Identify which cell holds the provided text, then report its [X, Y] central coordinate. 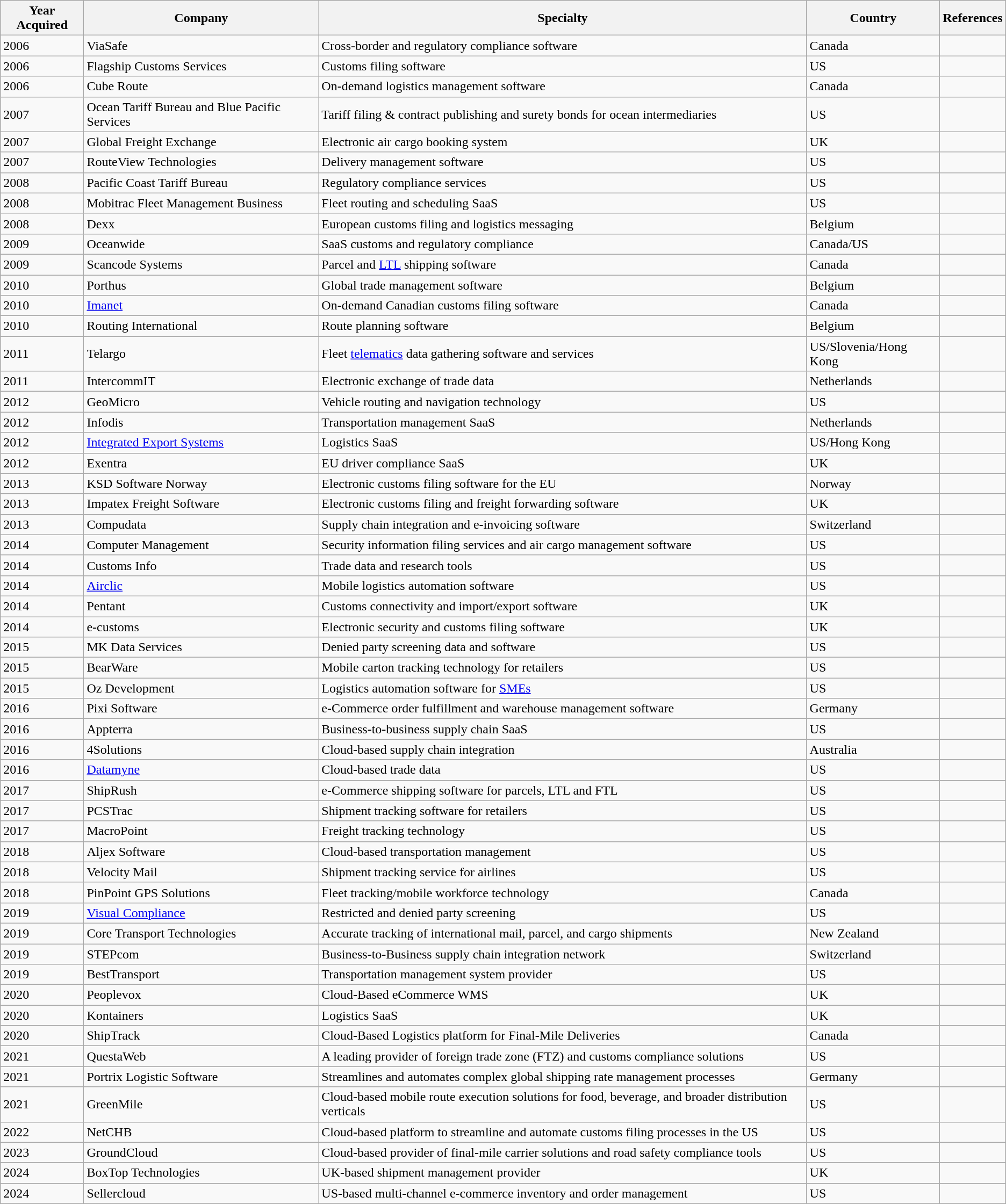
On-demand logistics management software [563, 86]
Cloud-Based eCommerce WMS [563, 995]
Logistics automation software for SMEs [563, 688]
BestTransport [201, 975]
Sellercloud [201, 1193]
Cloud-Based Logistics platform for Final-Mile Deliveries [563, 1036]
Canada/US [873, 244]
Oceanwide [201, 244]
Velocity Mail [201, 872]
Vehicle routing and navigation technology [563, 402]
Impatex Freight Software [201, 504]
Country [873, 18]
Transportation management system provider [563, 975]
Cloud-based transportation management [563, 852]
Customs connectivity and import/export software [563, 606]
Routing International [201, 326]
Mobile logistics automation software [563, 586]
Kontainers [201, 1015]
Denied party screening data and software [563, 647]
Electronic security and customs filing software [563, 627]
Aljex Software [201, 852]
On-demand Canadian customs filing software [563, 306]
Restricted and denied party screening [563, 913]
Visual Compliance [201, 913]
Fleet routing and scheduling SaaS [563, 203]
Streamlines and automates complex global shipping rate management processes [563, 1077]
Global trade management software [563, 285]
Delivery management software [563, 162]
MK Data Services [201, 647]
2023 [42, 1152]
Parcel and LTL shipping software [563, 264]
e-Commerce shipping software for parcels, LTL and FTL [563, 790]
Company [201, 18]
e-customs [201, 627]
Core Transport Technologies [201, 933]
Cube Route [201, 86]
BearWare [201, 668]
Fleet telematics data gathering software and services [563, 354]
Porthus [201, 285]
Pentant [201, 606]
Fleet tracking/mobile workforce technology [563, 892]
US-based multi-channel e-commerce inventory and order management [563, 1193]
Freight tracking technology [563, 831]
Cloud-based trade data [563, 770]
Mobitrac Fleet Management Business [201, 203]
Datamyne [201, 770]
Regulatory compliance services [563, 183]
Telargo [201, 354]
References [973, 18]
GroundCloud [201, 1152]
Year Acquired [42, 18]
ShipRush [201, 790]
Electronic air cargo booking system [563, 142]
STEPcom [201, 954]
Peoplevox [201, 995]
Business-to-business supply chain SaaS [563, 729]
RouteView Technologies [201, 162]
Mobile carton tracking technology for retailers [563, 668]
Australia [873, 749]
Computer Management [201, 545]
ShipTrack [201, 1036]
Imanet [201, 306]
Flagship Customs Services [201, 66]
ViaSafe [201, 46]
Ocean Tariff Bureau and Blue Pacific Services [201, 114]
Security information filing services and air cargo management software [563, 545]
MacroPoint [201, 831]
QuestaWeb [201, 1056]
e-Commerce order fulfillment and warehouse management software [563, 709]
Compudata [201, 524]
4Solutions [201, 749]
Electronic customs filing and freight forwarding software [563, 504]
PCSTrac [201, 811]
2022 [42, 1132]
Transportation management SaaS [563, 422]
Accurate tracking of international mail, parcel, and cargo shipments [563, 933]
Scancode Systems [201, 264]
Specialty [563, 18]
Oz Development [201, 688]
Customs filing software [563, 66]
Integrated Export Systems [201, 443]
GreenMile [201, 1105]
Customs Info [201, 565]
Portrix Logistic Software [201, 1077]
A leading provider of foreign trade zone (FTZ) and customs compliance solutions [563, 1056]
New Zealand [873, 933]
NetCHB [201, 1132]
UK-based shipment management provider [563, 1173]
Infodis [201, 422]
Norway [873, 484]
US/Slovenia/Hong Kong [873, 354]
BoxTop Technologies [201, 1173]
Shipment tracking service for airlines [563, 872]
Cloud-based supply chain integration [563, 749]
Electronic exchange of trade data [563, 381]
Pixi Software [201, 709]
Exentra [201, 463]
EU driver compliance SaaS [563, 463]
Trade data and research tools [563, 565]
GeoMicro [201, 402]
US/Hong Kong [873, 443]
European customs filing and logistics messaging [563, 224]
PinPoint GPS Solutions [201, 892]
IntercommIT [201, 381]
Dexx [201, 224]
Appterra [201, 729]
Airclic [201, 586]
Business-to-Business supply chain integration network [563, 954]
KSD Software Norway [201, 484]
Cloud-based mobile route execution solutions for food, beverage, and broader distribution verticals [563, 1105]
Supply chain integration and e-invoicing software [563, 524]
Global Freight Exchange [201, 142]
Cross-border and regulatory compliance software [563, 46]
Electronic customs filing software for the EU [563, 484]
Pacific Coast Tariff Bureau [201, 183]
Tariff filing & contract publishing and surety bonds for ocean intermediaries [563, 114]
Route planning software [563, 326]
Cloud-based platform to streamline and automate customs filing processes in the US [563, 1132]
Shipment tracking software for retailers [563, 811]
SaaS customs and regulatory compliance [563, 244]
Cloud-based provider of final-mile carrier solutions and road safety compliance tools [563, 1152]
